Determine the (x, y) coordinate at the center of the cell enclosing the given text.  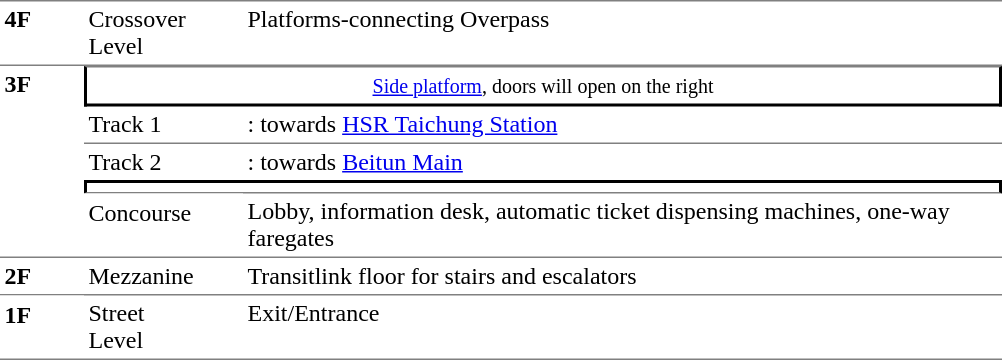
Mezzanine (164, 276)
StreetLevel (164, 328)
: towards HSR Taichung Station (622, 125)
3F (42, 161)
Transitlink floor for stairs and escalators (622, 276)
Lobby, information desk, automatic ticket dispensing machines, one-way faregates (622, 226)
Concourse (164, 226)
Side platform, doors will open on the right (543, 86)
Exit/Entrance (622, 328)
Track 2 (164, 162)
4F (42, 33)
CrossoverLevel (164, 33)
Platforms-connecting Overpass (622, 33)
Track 1 (164, 125)
2F (42, 276)
1F (42, 328)
: towards Beitun Main (622, 162)
